For the text-containing cell, return its midpoint in [x, y] coordinate format. 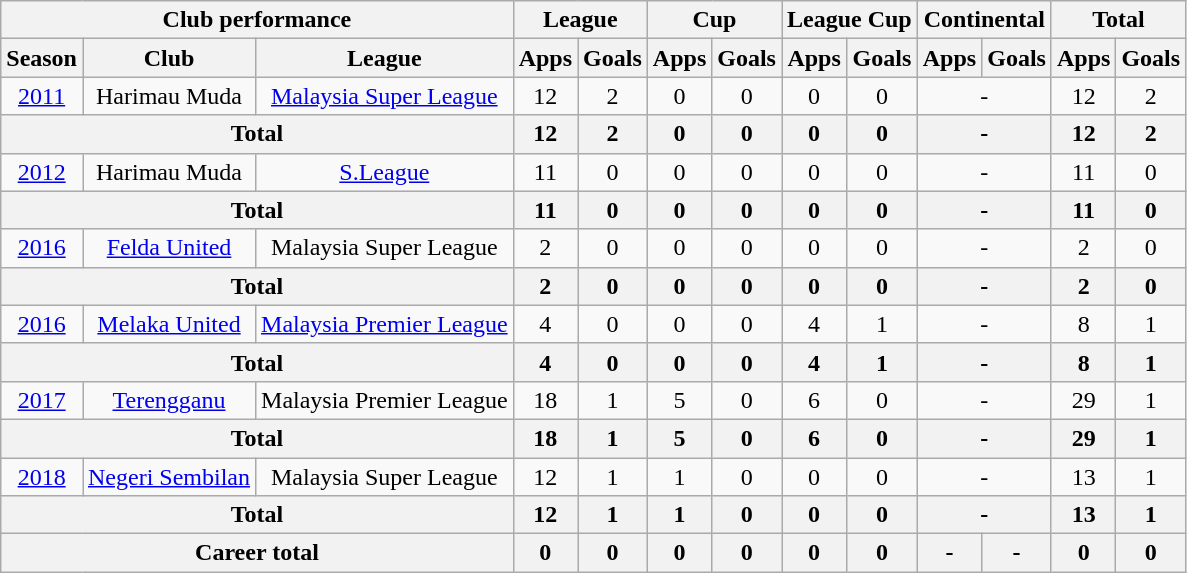
2012 [42, 172]
Negeri Sembilan [168, 477]
2018 [42, 477]
Felda United [168, 248]
2017 [42, 400]
Career total [257, 553]
League Cup [850, 20]
S.League [385, 172]
Continental [984, 20]
Terengganu [168, 400]
Melaka United [168, 324]
Club [168, 58]
Cup [714, 20]
Season [42, 58]
2011 [42, 96]
Club performance [257, 20]
